Return (X, Y) of the center of cell containing provided text 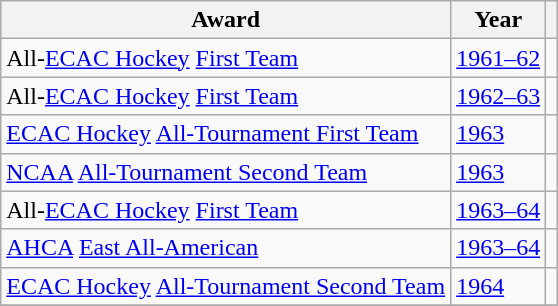
1962–63 (498, 96)
1961–62 (498, 58)
Award (226, 20)
ECAC Hockey All-Tournament First Team (226, 134)
AHCA East All-American (226, 248)
1964 (498, 286)
ECAC Hockey All-Tournament Second Team (226, 286)
NCAA All-Tournament Second Team (226, 172)
Year (498, 20)
